Capture the cell that displays the provided text and extract its (X, Y) central coordinate. 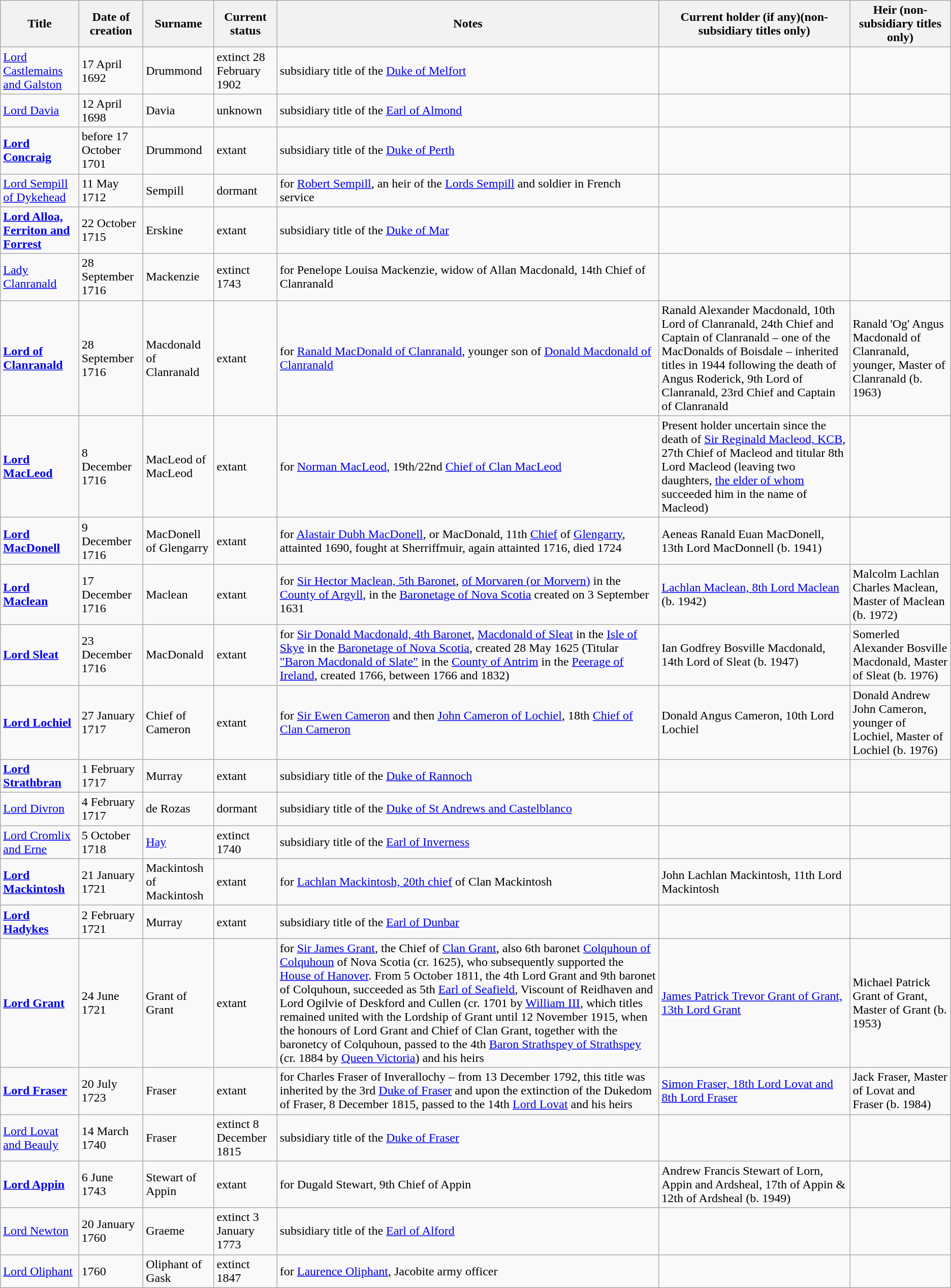
1760 (111, 1271)
Stewart of Appin (179, 1184)
subsidiary title of the Duke of Melfort (468, 71)
Aeneas Ranald Euan MacDonell, 13th Lord MacDonnell (b. 1941) (754, 541)
Maclean (179, 594)
Jack Fraser, Master of Lovat and Fraser (b. 1984) (900, 1091)
Lord Alloa, Ferriton and Forrest (40, 230)
subsidiary title of the Duke of St Andrews and Castelblanco (468, 809)
9 December 1716 (111, 541)
MacDonell of Glengarry (179, 541)
Graeme (179, 1231)
for Sir Ewen Cameron and then John Cameron of Lochiel, 18th Chief of Clan Cameron (468, 722)
Lord Mackintosh (40, 882)
Lady Clanranald (40, 277)
21 January 1721 (111, 882)
extinct 1847 (245, 1271)
11 May 1712 (111, 190)
MacDonald (179, 654)
Davia (179, 111)
4 February 1717 (111, 809)
Macdonald of Clanranald (179, 358)
Mackintosh of Mackintosh (179, 882)
subsidiary title of the Earl of Dunbar (468, 922)
Lord Appin (40, 1184)
Lord Hadykes (40, 922)
extinct 3 January 1773 (245, 1231)
for Norman MacLeod, 19th/22nd Chief of Clan MacLeod (468, 466)
Somerled Alexander Bosville Macdonald, Master of Sleat (b. 1976) (900, 654)
8 December 1716 (111, 466)
Lord Newton (40, 1231)
Heir (non-subsidiary titles only) (900, 24)
23 December 1716 (111, 654)
extinct 1743 (245, 277)
Chief of Cameron (179, 722)
de Rozas (179, 809)
Donald Angus Cameron, 10th Lord Lochiel (754, 722)
Surname (179, 24)
Lord Davia (40, 111)
subsidiary title of the Duke of Fraser (468, 1138)
John Lachlan Mackintosh, 11th Lord Mackintosh (754, 882)
Mackenzie (179, 277)
Lord Sempill of Dykehead (40, 190)
for Penelope Louisa Mackenzie, widow of Allan Macdonald, 14th Chief of Clanranald (468, 277)
extinct 8 December 1815 (245, 1138)
subsidiary title of the Earl of Inverness (468, 842)
Lord Strathbran (40, 776)
Date of creation (111, 24)
Malcolm Lachlan Charles Maclean, Master of Maclean (b. 1972) (900, 594)
Lord MacDonell (40, 541)
subsidiary title of the Duke of Mar (468, 230)
before 17 October 1701 (111, 150)
Lord Sleat (40, 654)
for Sir Hector Maclean, 5th Baronet, of Morvaren (or Morvern) in the County of Argyll, in the Baronetage of Nova Scotia created on 3 September 1631 (468, 594)
17 December 1716 (111, 594)
Lord Lovat and Beauly (40, 1138)
Lord of Clanranald (40, 358)
Lord Castlemains and Galston (40, 71)
Current status (245, 24)
Lord Lochiel (40, 722)
14 March 1740 (111, 1138)
Ranald 'Og' Angus Macdonald of Clanranald, younger, Master of Clanranald (b. 1963) (900, 358)
unknown (245, 111)
for Lachlan Mackintosh, 20th chief of Clan Mackintosh (468, 882)
27 January 1717 (111, 722)
2 February 1721 (111, 922)
Lord Concraig (40, 150)
James Patrick Trevor Grant of Grant, 13th Lord Grant (754, 1003)
for Alastair Dubh MacDonell, or MacDonald, 11th Chief of Glengarry, attainted 1690, fought at Sherriffmuir, again attainted 1716, died 1724 (468, 541)
Andrew Francis Stewart of Lorn, Appin and Ardsheal, 17th of Appin & 12th of Ardsheal (b. 1949) (754, 1184)
Michael Patrick Grant of Grant, Master of Grant (b. 1953) (900, 1003)
subsidiary title of the Duke of Perth (468, 150)
Title (40, 24)
Lord Cromlix and Erne (40, 842)
17 April 1692 (111, 71)
for Ranald MacDonald of Clanranald, younger son of Donald Macdonald of Clanranald (468, 358)
20 January 1760 (111, 1231)
Sempill (179, 190)
MacLeod of MacLeod (179, 466)
Current holder (if any)(non-subsidiary titles only) (754, 24)
22 October 1715 (111, 230)
Lord Maclean (40, 594)
20 July 1723 (111, 1091)
Erskine (179, 230)
for Laurence Oliphant, Jacobite army officer (468, 1271)
12 April 1698 (111, 111)
subsidiary title of the Earl of Almond (468, 111)
for Robert Sempill, an heir of the Lords Sempill and soldier in French service (468, 190)
Notes (468, 24)
Ian Godfrey Bosville Macdonald, 14th Lord of Sleat (b. 1947) (754, 654)
24 June 1721 (111, 1003)
Lord Oliphant (40, 1271)
5 October 1718 (111, 842)
Donald Andrew John Cameron, younger of Lochiel, Master of Lochiel (b. 1976) (900, 722)
Hay (179, 842)
Lachlan Maclean, 8th Lord Maclean (b. 1942) (754, 594)
Lord Fraser (40, 1091)
subsidiary title of the Duke of Rannoch (468, 776)
6 June 1743 (111, 1184)
extinct 1740 (245, 842)
Lord Grant (40, 1003)
extinct 28 February 1902 (245, 71)
1 February 1717 (111, 776)
Lord Divron (40, 809)
Grant of Grant (179, 1003)
Lord MacLeod (40, 466)
for Dugald Stewart, 9th Chief of Appin (468, 1184)
Simon Fraser, 18th Lord Lovat and 8th Lord Fraser (754, 1091)
subsidiary title of the Earl of Alford (468, 1231)
Oliphant of Gask (179, 1271)
